Scan for the cell matching the given text and deliver its [X, Y] coordinate at center. 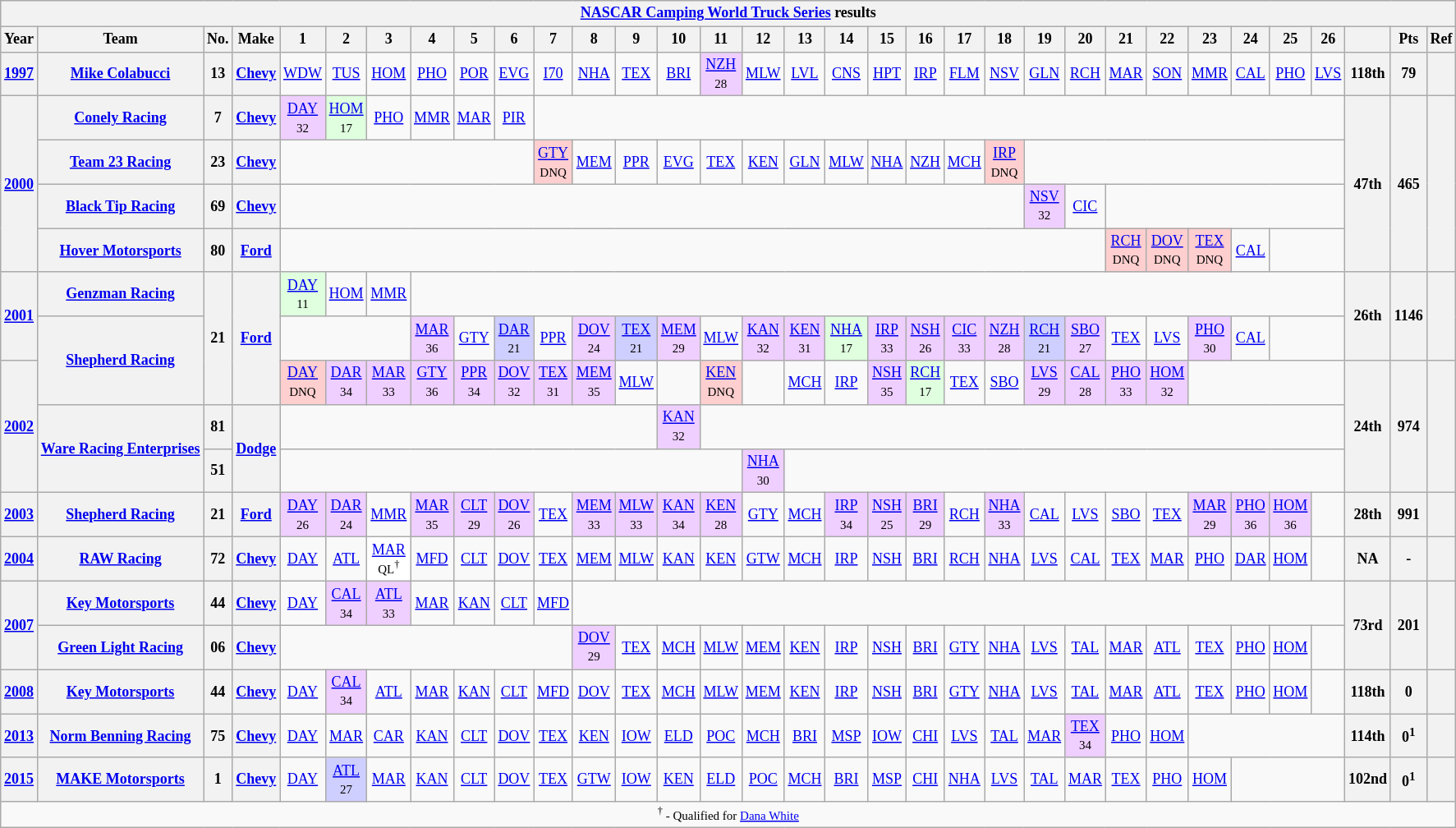
2004 [20, 559]
PHO36 [1250, 515]
NHA30 [763, 471]
81 [218, 426]
DAY26 [303, 515]
PHO30 [1210, 338]
ATL27 [347, 780]
NSH25 [887, 515]
51 [218, 471]
20 [1086, 39]
TEX31 [553, 383]
IRPDNQ [1004, 162]
KEN31 [805, 338]
0 [1408, 692]
GTYDNQ [553, 162]
DOV29 [594, 647]
2000 [20, 184]
KEN28 [721, 515]
2013 [20, 736]
10 [678, 39]
14 [846, 39]
Genzman Racing [120, 294]
80 [218, 251]
PHO33 [1126, 383]
17 [964, 39]
NASCAR Camping World Truck Series results [728, 13]
2 [347, 39]
Mike Colabucci [120, 74]
22 [1168, 39]
28th [1368, 515]
MARQL† [389, 559]
NSV [1004, 74]
MLW33 [636, 515]
TUS [347, 74]
26th [1368, 315]
2007 [20, 626]
No. [218, 39]
† - Qualified for Dana White [728, 815]
SON [1168, 74]
RAW Racing [120, 559]
465 [1408, 184]
- [1408, 559]
KAN34 [678, 515]
DAR21 [514, 338]
12 [763, 39]
HOM17 [347, 118]
NSV32 [1045, 206]
47th [1368, 184]
16 [926, 39]
Ref [1441, 39]
Dodge [256, 448]
2015 [20, 780]
Team [120, 39]
CAL28 [1086, 383]
DOV24 [594, 338]
NSH26 [926, 338]
4 [432, 39]
TEX21 [636, 338]
26 [1329, 39]
75 [218, 736]
TEX34 [1086, 736]
IRP34 [846, 515]
PIR [514, 118]
MEM29 [678, 338]
NA [1368, 559]
NSH35 [887, 383]
Norm Benning Racing [120, 736]
2001 [20, 315]
69 [218, 206]
3 [389, 39]
RCH21 [1045, 338]
Hover Motorsports [120, 251]
06 [218, 647]
1146 [1408, 315]
6 [514, 39]
HPT [887, 74]
DAYDNQ [303, 383]
974 [1408, 427]
MAKE Motorsports [120, 780]
RCHDNQ [1126, 251]
MAR29 [1210, 515]
DAR24 [347, 515]
102nd [1368, 780]
DAR34 [347, 383]
DOV32 [514, 383]
MAR33 [389, 383]
79 [1408, 74]
Team 23 Racing [120, 162]
DOVDNQ [1168, 251]
CNS [846, 74]
NHA17 [846, 338]
CIC [1086, 206]
IRP33 [887, 338]
PPR34 [474, 383]
25 [1291, 39]
NHA33 [1004, 515]
19 [1045, 39]
WDW [303, 74]
2008 [20, 692]
HOM32 [1168, 383]
MEM35 [594, 383]
Year [20, 39]
9 [636, 39]
ATL33 [389, 604]
11 [721, 39]
18 [1004, 39]
MAR36 [432, 338]
RCH17 [926, 383]
2002 [20, 427]
SBO27 [1086, 338]
POR [474, 74]
5 [474, 39]
72 [218, 559]
24 [1250, 39]
114th [1368, 736]
15 [887, 39]
LVS29 [1045, 383]
NZH [926, 162]
CLT29 [474, 515]
1997 [20, 74]
MEM33 [594, 515]
GTY36 [432, 383]
Pts [1408, 39]
2003 [20, 515]
DAY32 [303, 118]
201 [1408, 626]
HOM36 [1291, 515]
24th [1368, 427]
Conely Racing [120, 118]
I70 [553, 74]
TEXDNQ [1210, 251]
CIC33 [964, 338]
8 [594, 39]
BRI29 [926, 515]
Green Light Racing [120, 647]
MAR35 [432, 515]
DOV26 [514, 515]
Ware Racing Enterprises [120, 448]
CAR [389, 736]
73rd [1368, 626]
991 [1408, 515]
Make [256, 39]
DAR [1250, 559]
FLM [964, 74]
KENDNQ [721, 383]
LVL [805, 74]
Black Tip Racing [120, 206]
DAY11 [303, 294]
